For the text-containing cell, return its midpoint in (x, y) coordinate format. 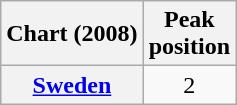
Peakposition (189, 34)
Sweden (72, 85)
2 (189, 85)
Chart (2008) (72, 34)
